For the text-containing cell, return its midpoint in [X, Y] coordinate format. 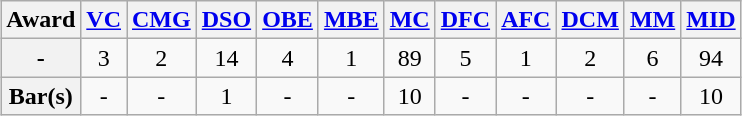
MBE [351, 20]
Award [41, 20]
3 [104, 58]
5 [465, 58]
89 [410, 58]
Bar(s) [41, 96]
DFC [465, 20]
VC [104, 20]
DSO [226, 20]
14 [226, 58]
CMG [161, 20]
94 [711, 58]
DCM [590, 20]
MC [410, 20]
4 [288, 58]
AFC [526, 20]
MM [652, 20]
MID [711, 20]
OBE [288, 20]
6 [652, 58]
